Provide the (x, y) coordinate of the cell's center where the given text is located.  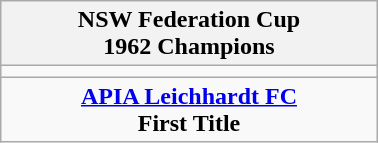
APIA Leichhardt FCFirst Title (189, 110)
NSW Federation Cup1962 Champions (189, 34)
